Capture the cell that displays the provided text and extract its (x, y) central coordinate. 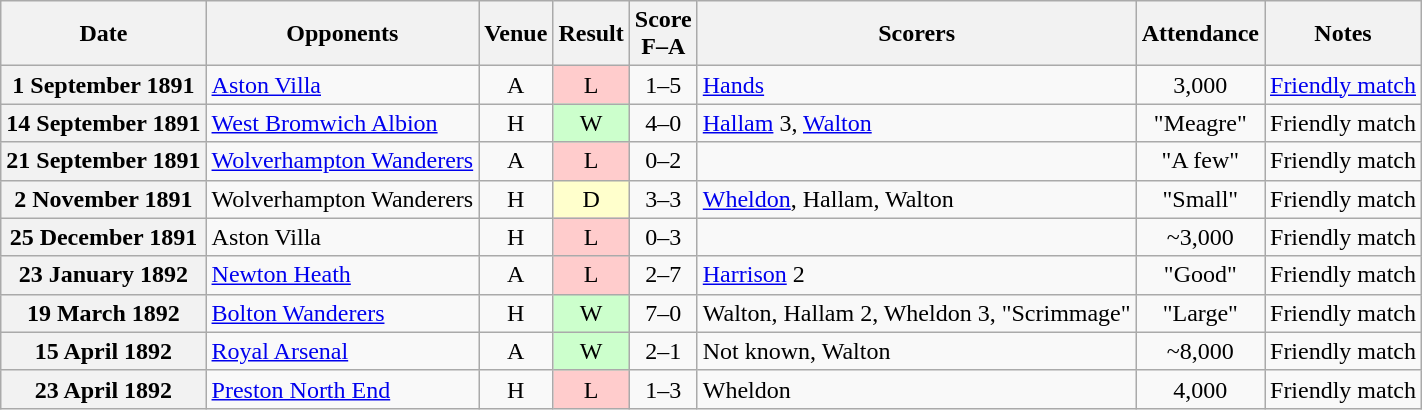
Date (104, 34)
Hands (916, 85)
Wheldon, Hallam, Walton (916, 199)
"Small" (1200, 199)
2–1 (663, 351)
Notes (1342, 34)
Walton, Hallam 2, Wheldon 3, "Scrimmage" (916, 313)
West Bromwich Albion (342, 123)
Royal Arsenal (342, 351)
"Good" (1200, 275)
Attendance (1200, 34)
ScoreF–A (663, 34)
"Large" (1200, 313)
15 April 1892 (104, 351)
~3,000 (1200, 237)
Newton Heath (342, 275)
4,000 (1200, 389)
2 November 1891 (104, 199)
21 September 1891 (104, 161)
D (591, 199)
Result (591, 34)
Not known, Walton (916, 351)
Wheldon (916, 389)
Bolton Wanderers (342, 313)
~8,000 (1200, 351)
"Meagre" (1200, 123)
Scorers (916, 34)
25 December 1891 (104, 237)
7–0 (663, 313)
0–3 (663, 237)
Preston North End (342, 389)
Opponents (342, 34)
1–3 (663, 389)
1 September 1891 (104, 85)
3–3 (663, 199)
23 April 1892 (104, 389)
19 March 1892 (104, 313)
1–5 (663, 85)
Harrison 2 (916, 275)
23 January 1892 (104, 275)
Venue (516, 34)
0–2 (663, 161)
"A few" (1200, 161)
4–0 (663, 123)
Hallam 3, Walton (916, 123)
2–7 (663, 275)
14 September 1891 (104, 123)
3,000 (1200, 85)
